Find where the given text appears and provide that cell's center as [x, y] coordinate. 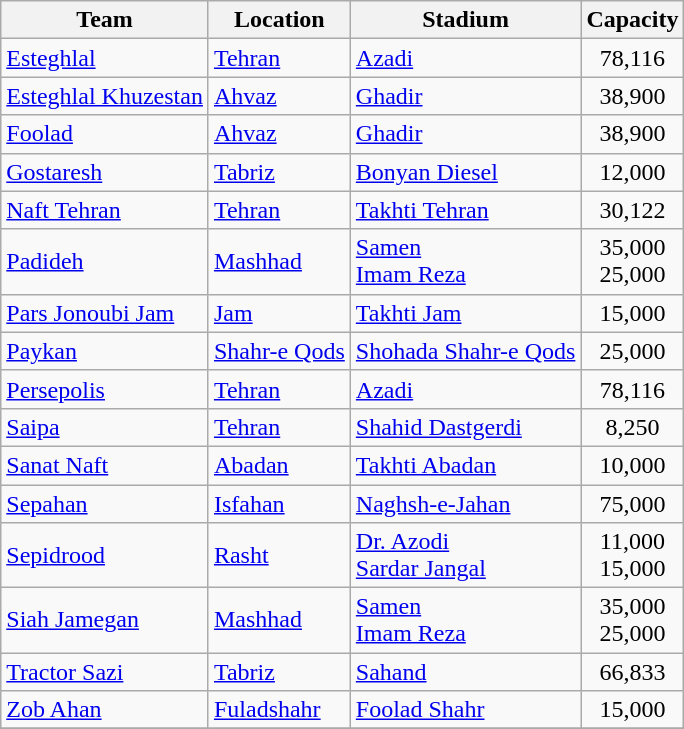
10,000 [632, 465]
Sepidrood [105, 556]
Esteghlal Khuzestan [105, 96]
Sanat Naft [105, 465]
Rasht [279, 556]
Zob Ahan [105, 710]
Paykan [105, 351]
Shahid Dastgerdi [466, 427]
Foolad [105, 134]
Jam [279, 313]
Gostaresh [105, 172]
Stadium [466, 20]
Saipa [105, 427]
Esteghlal [105, 58]
Location [279, 20]
Team [105, 20]
75,000 [632, 503]
Bonyan Diesel [466, 172]
66,833 [632, 672]
Takhti Abadan [466, 465]
Shahr-e Qods [279, 351]
Abadan [279, 465]
25,000 [632, 351]
Takhti Tehran [466, 210]
Tractor Sazi [105, 672]
Dr. Azodi Sardar Jangal [466, 556]
Sepahan [105, 503]
Padideh [105, 262]
Foolad Shahr [466, 710]
Takhti Jam [466, 313]
12,000 [632, 172]
11,000 15,000 [632, 556]
Fuladshahr [279, 710]
Siah Jamegan [105, 620]
Sahand [466, 672]
Pars Jonoubi Jam [105, 313]
8,250 [632, 427]
Persepolis [105, 389]
Shohada Shahr-e Qods [466, 351]
30,122 [632, 210]
Isfahan [279, 503]
Capacity [632, 20]
Naghsh-e-Jahan [466, 503]
Naft Tehran [105, 210]
